Output the [x, y] coordinate of the center of the cell containing the given text.  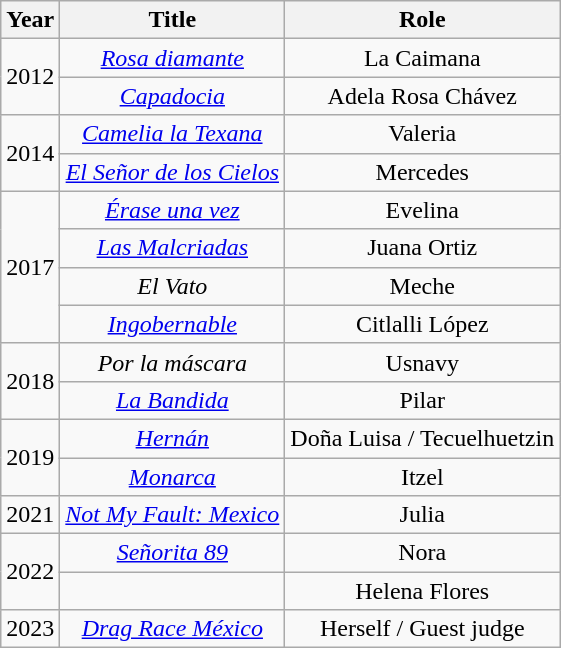
Pilar [422, 400]
Herself / Guest judge [422, 629]
El Vato [172, 286]
Señorita 89 [172, 553]
Adela Rosa Chávez [422, 96]
2023 [30, 629]
Julia [422, 515]
Doña Luisa / Tecuelhuetzin [422, 438]
2018 [30, 381]
Helena Flores [422, 591]
Capadocia [172, 96]
2012 [30, 77]
Nora [422, 553]
Drag Race México [172, 629]
Itzel [422, 477]
2014 [30, 153]
La Bandida [172, 400]
Usnavy [422, 362]
Role [422, 20]
Juana Ortiz [422, 248]
Not My Fault: Mexico [172, 515]
Valeria [422, 134]
Mercedes [422, 172]
Por la máscara [172, 362]
Title [172, 20]
Érase una vez [172, 210]
Citlalli López [422, 324]
2022 [30, 572]
La Caimana [422, 58]
Hernán [172, 438]
2017 [30, 267]
Camelia la Texana [172, 134]
Ingobernable [172, 324]
Monarca [172, 477]
2019 [30, 457]
Rosa diamante [172, 58]
Las Malcriadas [172, 248]
Year [30, 20]
Evelina [422, 210]
El Señor de los Cielos [172, 172]
2021 [30, 515]
Meche [422, 286]
